Find where the given text appears and provide that cell's center as (X, Y) coordinate. 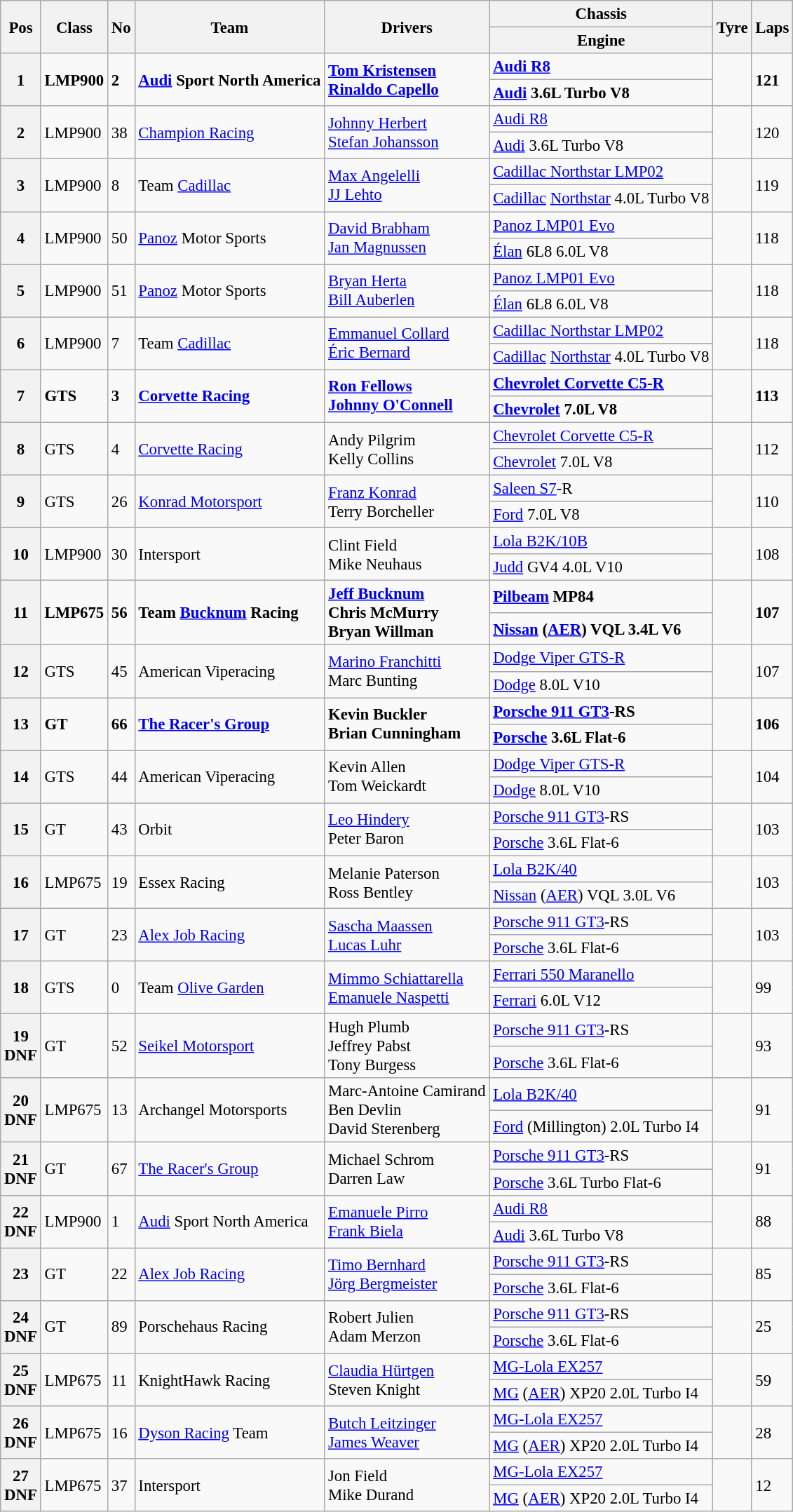
Michael Schrom Darren Law (407, 1168)
Judd GV4 4.0L V10 (602, 567)
56 (121, 613)
119 (773, 185)
Mimmo Schiattarella Emanuele Naspetti (407, 987)
50 (121, 238)
21DNF (21, 1168)
Ford (Millington) 2.0L Turbo I4 (602, 1126)
Champion Racing (230, 132)
Jeff Bucknum Chris McMurry Bryan Willman (407, 613)
Robert Julien Adam Merzon (407, 1327)
25 (773, 1327)
Porsche 3.6L Turbo Flat-6 (602, 1182)
Dyson Racing Team (230, 1432)
Nissan (AER) VQL 3.4L V6 (602, 629)
David Brabham Jan Magnussen (407, 238)
KnightHawk Racing (230, 1380)
Ferrari 6.0L V12 (602, 1001)
Drivers (407, 27)
52 (121, 1046)
38 (121, 132)
27DNF (21, 1485)
89 (121, 1327)
Tom Kristensen Rinaldo Capello (407, 80)
9 (21, 502)
Archangel Motorsports (230, 1111)
99 (773, 987)
15 (21, 829)
Max Angelelli JJ Lehto (407, 185)
Franz Konrad Terry Borcheller (407, 502)
Pilbeam MP84 (602, 597)
110 (773, 502)
Claudia Hürtgen Steven Knight (407, 1380)
Bryan Herta Bill Auberlen (407, 290)
43 (121, 829)
25DNF (21, 1380)
Laps (773, 27)
Emanuele Pirro Frank Biela (407, 1222)
59 (773, 1380)
Ron Fellows Johnny O'Connell (407, 396)
18 (21, 987)
Kevin Allen Tom Weickardt (407, 777)
44 (121, 777)
Nissan (AER) VQL 3.0L V6 (602, 896)
66 (121, 724)
Seikel Motorsport (230, 1046)
17 (21, 936)
10 (21, 554)
85 (773, 1274)
Butch Leitzinger James Weaver (407, 1432)
Team Bucknum Racing (230, 613)
Jon Field Mike Durand (407, 1485)
Ferrari 550 Maranello (602, 975)
Ford 7.0L V8 (602, 515)
Team (230, 27)
108 (773, 554)
104 (773, 777)
Marino Franchitti Marc Bunting (407, 672)
22DNF (21, 1222)
Kevin Buckler Brian Cunningham (407, 724)
Class (74, 27)
113 (773, 396)
Chassis (602, 14)
Porschehaus Racing (230, 1327)
37 (121, 1485)
Essex Racing (230, 882)
51 (121, 290)
Timo Bernhard Jörg Bergmeister (407, 1274)
Johnny Herbert Stefan Johansson (407, 132)
Emmanuel Collard Éric Bernard (407, 344)
Saleen S7-R (602, 489)
No (121, 27)
26DNF (21, 1432)
93 (773, 1046)
Melanie Paterson Ross Bentley (407, 882)
6 (21, 344)
112 (773, 449)
19 (121, 882)
Clint Field Mike Neuhaus (407, 554)
22 (121, 1274)
Tyre (732, 27)
Pos (21, 27)
45 (121, 672)
26 (121, 502)
120 (773, 132)
121 (773, 80)
Marc-Antoine Camirand Ben Devlin David Sterenberg (407, 1111)
30 (121, 554)
20DNF (21, 1111)
19DNF (21, 1046)
Sascha Maassen Lucas Luhr (407, 936)
0 (121, 987)
Leo Hindery Peter Baron (407, 829)
88 (773, 1222)
5 (21, 290)
Andy Pilgrim Kelly Collins (407, 449)
106 (773, 724)
Orbit (230, 829)
Team Olive Garden (230, 987)
14 (21, 777)
Konrad Motorsport (230, 502)
Engine (602, 41)
67 (121, 1168)
28 (773, 1432)
Hugh Plumb Jeffrey Pabst Tony Burgess (407, 1046)
Lola B2K/10B (602, 541)
24DNF (21, 1327)
